Search for the cell housing the specified text and yield its [x, y] center coordinate. 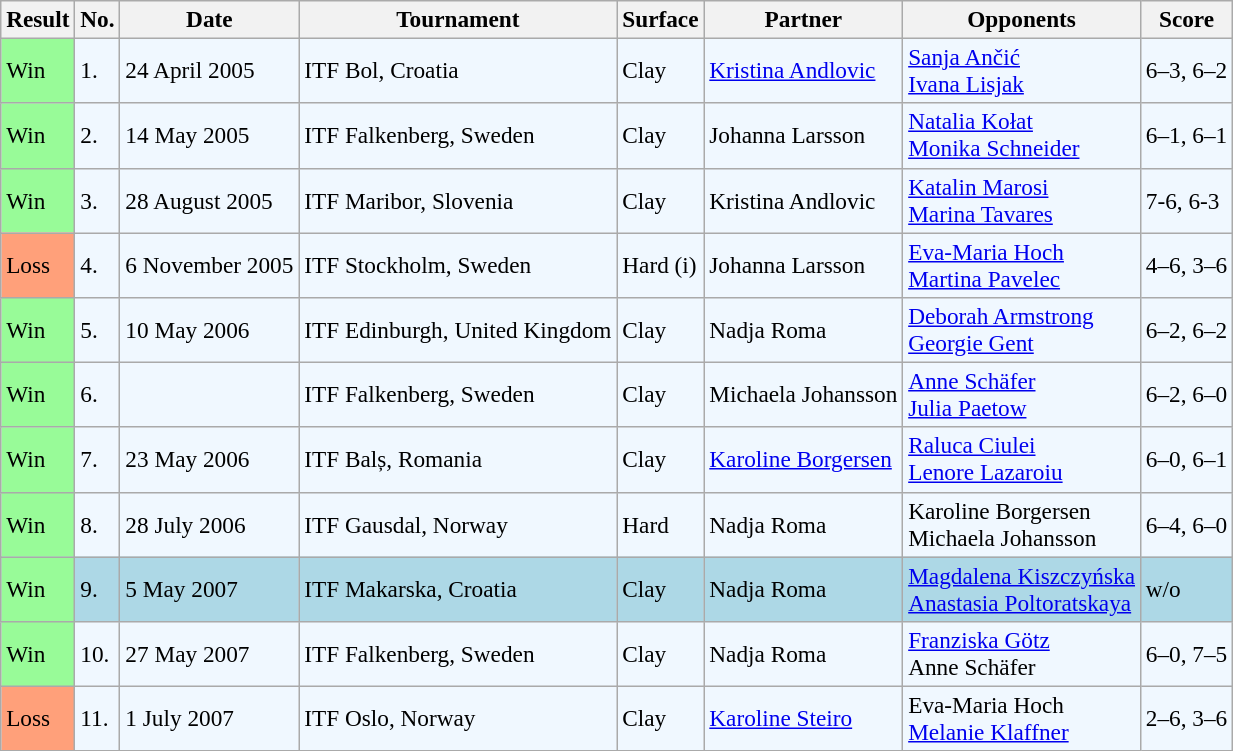
11. [98, 718]
7. [98, 460]
Michaela Johansson [804, 394]
10 May 2006 [210, 330]
3. [98, 200]
6–2, 6–2 [1186, 330]
7-6, 6-3 [1186, 200]
Eva-Maria Hoch Martina Pavelec [1022, 264]
ITF Oslo, Norway [458, 718]
6 November 2005 [210, 264]
2–6, 3–6 [1186, 718]
Date [210, 19]
Deborah Armstrong Georgie Gent [1022, 330]
Hard [660, 524]
6–4, 6–0 [1186, 524]
2. [98, 136]
6–2, 6–0 [1186, 394]
Hard (i) [660, 264]
ITF Gausdal, Norway [458, 524]
w/o [1186, 588]
Raluca Ciulei Lenore Lazaroiu [1022, 460]
Anne Schäfer Julia Paetow [1022, 394]
ITF Makarska, Croatia [458, 588]
Result [38, 19]
Sanja Ančić Ivana Lisjak [1022, 70]
4–6, 3–6 [1186, 264]
Karoline Borgersen [804, 460]
27 May 2007 [210, 654]
Surface [660, 19]
Tournament [458, 19]
Karoline Steiro [804, 718]
Score [1186, 19]
ITF Edinburgh, United Kingdom [458, 330]
Partner [804, 19]
28 August 2005 [210, 200]
ITF Maribor, Slovenia [458, 200]
ITF Balș, Romania [458, 460]
Magdalena Kiszczyńska Anastasia Poltoratskaya [1022, 588]
1 July 2007 [210, 718]
Katalin Marosi Marina Tavares [1022, 200]
5. [98, 330]
6. [98, 394]
14 May 2005 [210, 136]
Franziska Götz Anne Schäfer [1022, 654]
ITF Bol, Croatia [458, 70]
28 July 2006 [210, 524]
9. [98, 588]
Opponents [1022, 19]
Karoline Borgersen Michaela Johansson [1022, 524]
6–3, 6–2 [1186, 70]
Natalia Kołat Monika Schneider [1022, 136]
1. [98, 70]
ITF Stockholm, Sweden [458, 264]
24 April 2005 [210, 70]
Eva-Maria Hoch Melanie Klaffner [1022, 718]
8. [98, 524]
4. [98, 264]
5 May 2007 [210, 588]
23 May 2006 [210, 460]
6–1, 6–1 [1186, 136]
No. [98, 19]
10. [98, 654]
6–0, 6–1 [1186, 460]
6–0, 7–5 [1186, 654]
